Return the [x, y] coordinate for the center point of the cell that contains the specified text.  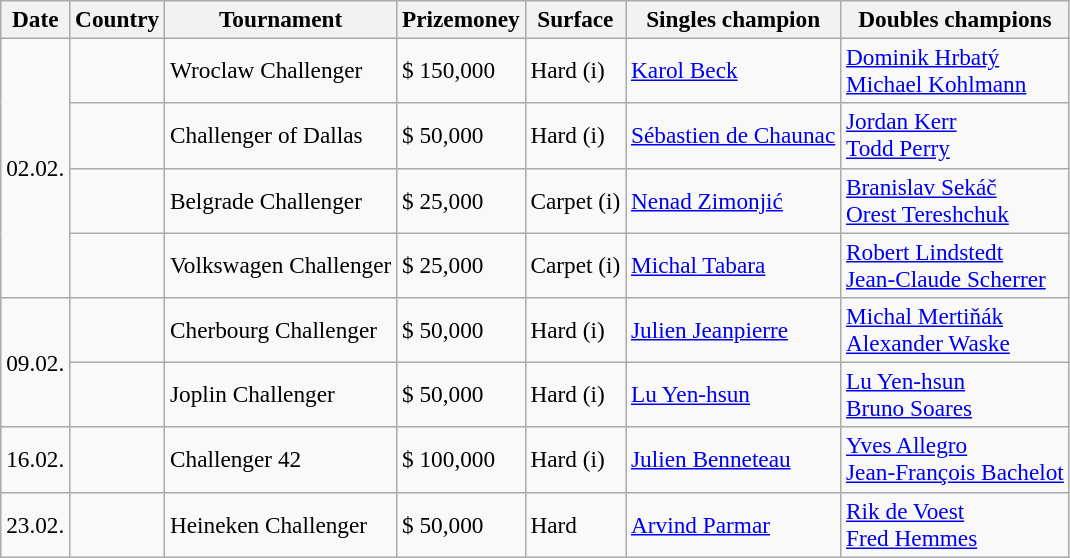
Surface [576, 19]
Dominik Hrbatý Michael Kohlmann [956, 70]
Arvind Parmar [734, 524]
Lu Yen-hsun [734, 394]
23.02. [36, 524]
Doubles champions [956, 19]
Julien Jeanpierre [734, 330]
Prizemoney [461, 19]
$ 100,000 [461, 460]
Singles champion [734, 19]
Lu Yen-hsun Bruno Soares [956, 394]
Sébastien de Chaunac [734, 136]
Heineken Challenger [281, 524]
Belgrade Challenger [281, 200]
Date [36, 19]
Cherbourg Challenger [281, 330]
Wroclaw Challenger [281, 70]
02.02. [36, 168]
Jordan Kerr Todd Perry [956, 136]
Tournament [281, 19]
Robert Lindstedt Jean-Claude Scherrer [956, 264]
Yves Allegro Jean-François Bachelot [956, 460]
Volkswagen Challenger [281, 264]
16.02. [36, 460]
Hard [576, 524]
$ 150,000 [461, 70]
Michal Mertiňák Alexander Waske [956, 330]
09.02. [36, 362]
Michal Tabara [734, 264]
Nenad Zimonjić [734, 200]
Julien Benneteau [734, 460]
Karol Beck [734, 70]
Challenger 42 [281, 460]
Joplin Challenger [281, 394]
Branislav Sekáč Orest Tereshchuk [956, 200]
Rik de Voest Fred Hemmes [956, 524]
Challenger of Dallas [281, 136]
Country [118, 19]
